Detect which cell encompasses the target text, then output its [X, Y] center coordinate. 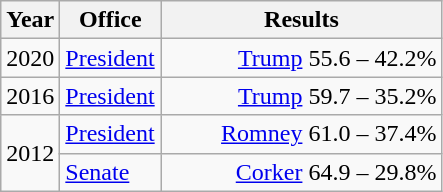
2016 [30, 96]
Corker 64.9 – 29.8% [302, 172]
Office [110, 20]
Results [302, 20]
Romney 61.0 – 37.4% [302, 134]
2012 [30, 153]
Trump 59.7 – 35.2% [302, 96]
Year [30, 20]
2020 [30, 58]
Trump 55.6 – 42.2% [302, 58]
Senate [110, 172]
